Extract the [x, y] coordinate from the center of the cell holding the provided text.  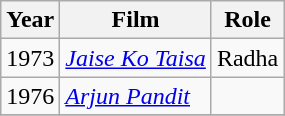
1976 [30, 96]
Film [136, 20]
Radha [247, 58]
Role [247, 20]
Arjun Pandit [136, 96]
Year [30, 20]
1973 [30, 58]
Jaise Ko Taisa [136, 58]
